Detect which cell encompasses the target text, then output its [X, Y] center coordinate. 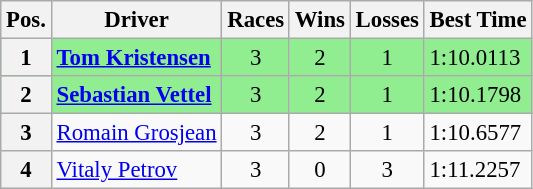
Wins [320, 20]
Pos. [26, 20]
1:10.0113 [478, 58]
0 [320, 170]
Losses [387, 20]
4 [26, 170]
Best Time [478, 20]
Sebastian Vettel [136, 95]
1:11.2257 [478, 170]
Driver [136, 20]
1:10.1798 [478, 95]
Races [256, 20]
Vitaly Petrov [136, 170]
1:10.6577 [478, 133]
Tom Kristensen [136, 58]
Romain Grosjean [136, 133]
